Pinpoint the cell where the given text exists, returning its [x, y] midpoint coordinate. 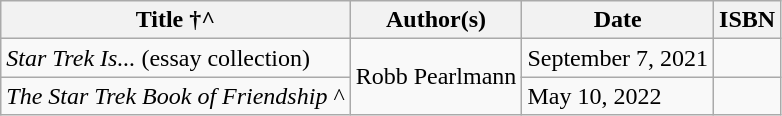
Title †^ [176, 20]
Date [618, 20]
Robb Pearlmann [436, 77]
ISBN [748, 20]
September 7, 2021 [618, 58]
Star Trek Is... (essay collection) [176, 58]
May 10, 2022 [618, 96]
Author(s) [436, 20]
The Star Trek Book of Friendship ^ [176, 96]
